Detect which cell encompasses the target text, then output its (x, y) center coordinate. 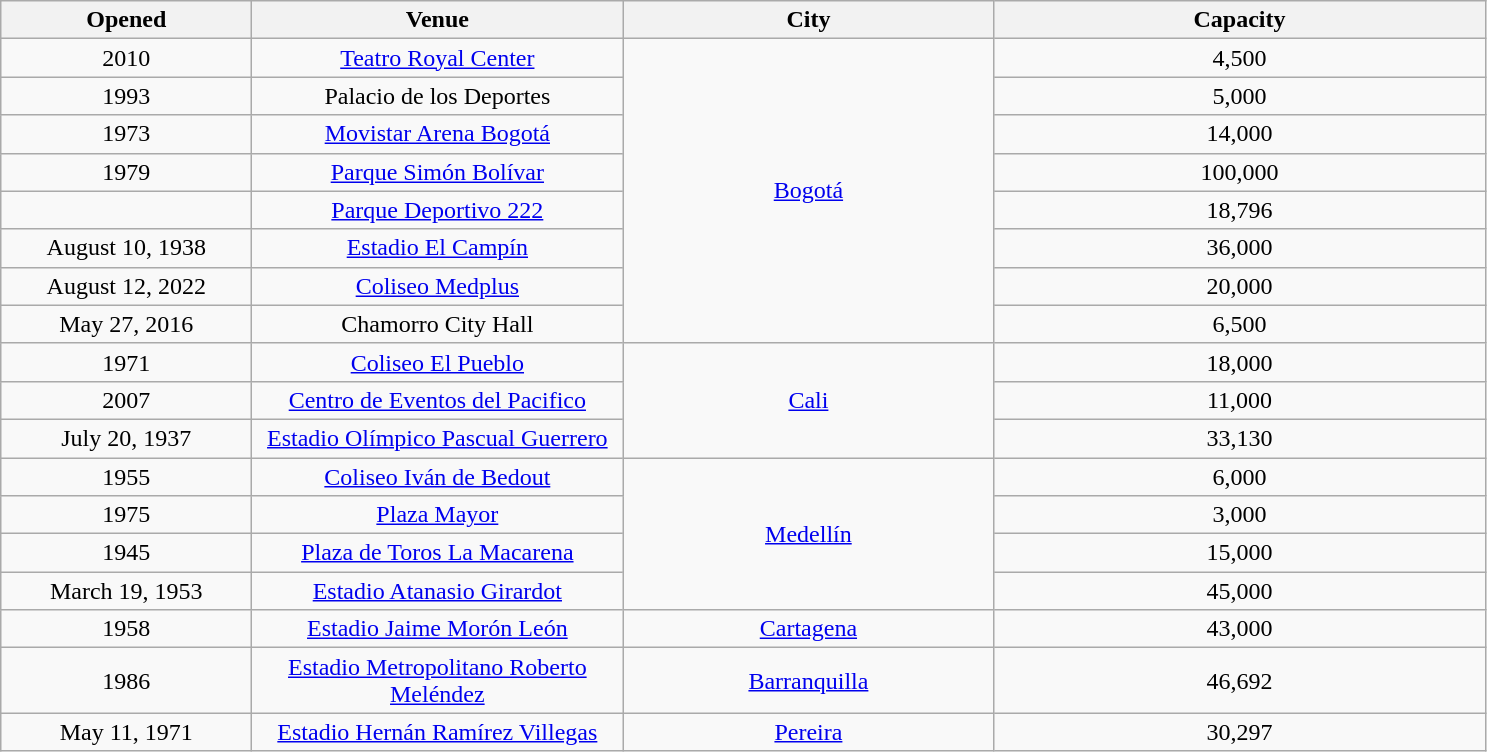
Estadio Jaime Morón León (438, 629)
Coliseo Medplus (438, 286)
1993 (126, 96)
20,000 (1240, 286)
Coliseo El Pueblo (438, 362)
Chamorro City Hall (438, 324)
Estadio Hernán Ramírez Villegas (438, 732)
Parque Deportivo 222 (438, 210)
1975 (126, 515)
Pereira (808, 732)
August 12, 2022 (126, 286)
Venue (438, 20)
100,000 (1240, 172)
33,130 (1240, 438)
2010 (126, 58)
46,692 (1240, 680)
1986 (126, 680)
Barranquilla (808, 680)
Plaza Mayor (438, 515)
May 27, 2016 (126, 324)
Opened (126, 20)
5,000 (1240, 96)
6,500 (1240, 324)
1979 (126, 172)
1973 (126, 134)
1945 (126, 553)
Movistar Arena Bogotá (438, 134)
Cartagena (808, 629)
Estadio El Campín (438, 248)
Teatro Royal Center (438, 58)
1971 (126, 362)
July 20, 1937 (126, 438)
Parque Simón Bolívar (438, 172)
2007 (126, 400)
1955 (126, 477)
3,000 (1240, 515)
Estadio Atanasio Girardot (438, 591)
Medellín (808, 534)
May 11, 1971 (126, 732)
City (808, 20)
11,000 (1240, 400)
Cali (808, 400)
14,000 (1240, 134)
36,000 (1240, 248)
Bogotá (808, 191)
4,500 (1240, 58)
45,000 (1240, 591)
18,796 (1240, 210)
Capacity (1240, 20)
Estadio Olímpico Pascual Guerrero (438, 438)
15,000 (1240, 553)
Estadio Metropolitano Roberto Meléndez (438, 680)
Palacio de los Deportes (438, 96)
August 10, 1938 (126, 248)
March 19, 1953 (126, 591)
43,000 (1240, 629)
18,000 (1240, 362)
Coliseo Iván de Bedout (438, 477)
6,000 (1240, 477)
Centro de Eventos del Pacifico (438, 400)
1958 (126, 629)
Plaza de Toros La Macarena (438, 553)
30,297 (1240, 732)
